Return (x, y) of the center of cell containing provided text 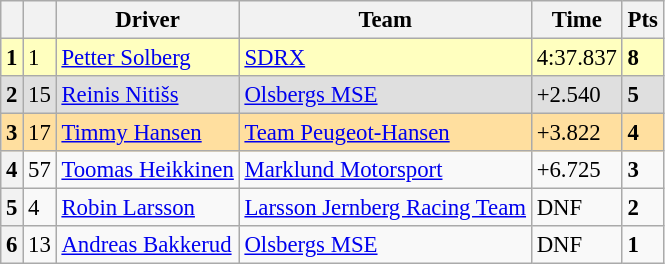
6 (12, 245)
Timmy Hansen (148, 133)
Team Peugeot-Hansen (385, 133)
Reinis Nitišs (148, 95)
Petter Solberg (148, 58)
Marklund Motorsport (385, 170)
+6.725 (576, 170)
Driver (148, 20)
Toomas Heikkinen (148, 170)
13 (40, 245)
8 (642, 58)
+2.540 (576, 95)
Larsson Jernberg Racing Team (385, 208)
4:37.837 (576, 58)
15 (40, 95)
SDRX (385, 58)
Team (385, 20)
Time (576, 20)
Pts (642, 20)
+3.822 (576, 133)
Robin Larsson (148, 208)
Andreas Bakkerud (148, 245)
57 (40, 170)
17 (40, 133)
